Find where the given text appears and provide that cell's center as [x, y] coordinate. 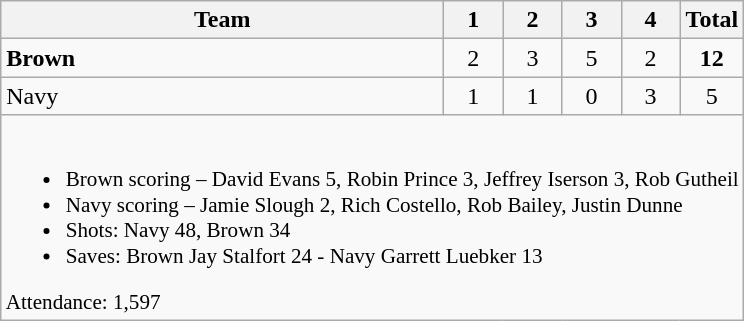
12 [712, 58]
4 [650, 20]
Team [222, 20]
Total [712, 20]
0 [592, 96]
Brown [222, 58]
Navy [222, 96]
